Scan for the cell matching the given text and deliver its [x, y] coordinate at center. 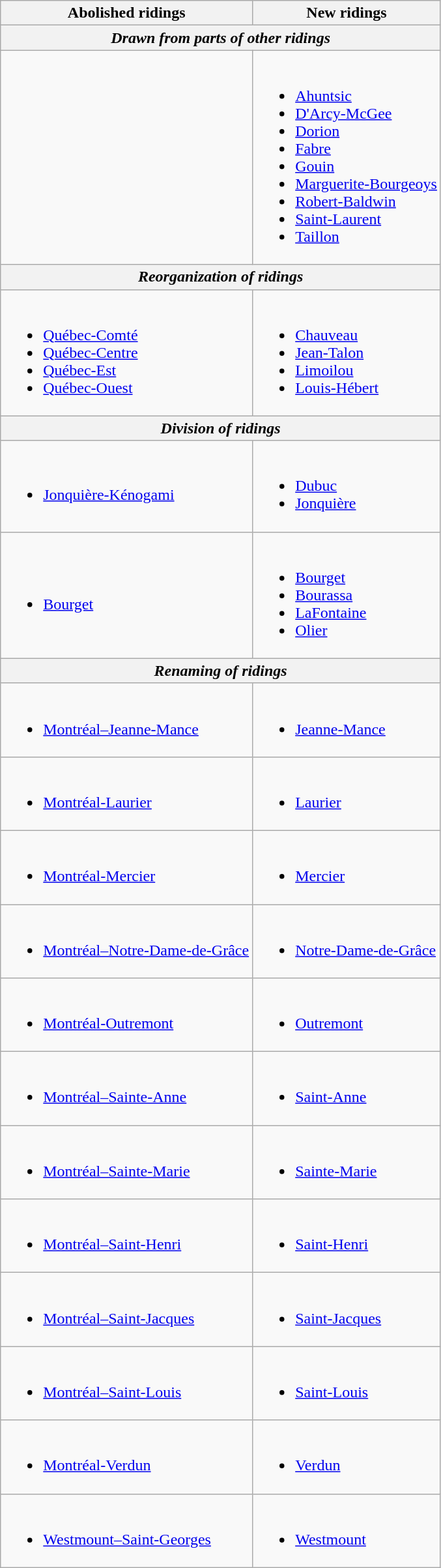
Drawn from parts of other ridings [221, 38]
Saint-Jacques [347, 1310]
Montréal–Saint-Louis [126, 1383]
Westmount [347, 1530]
Westmount–Saint-Georges [126, 1530]
Saint-Anne [347, 1088]
Saint-Louis [347, 1383]
AhuntsicD'Arcy-McGeeDorionFabreGouinMarguerite-BourgeoysRobert-BaldwinSaint-LaurentTaillon [347, 158]
Outremont [347, 1015]
Jonquière-Kénogami [126, 486]
Jeanne-Mance [347, 719]
DubucJonquière [347, 486]
Montréal–Sainte-Anne [126, 1088]
New ridings [347, 13]
Montréal–Notre-Dame-de-Grâce [126, 941]
Québec-ComtéQuébec-CentreQuébec-EstQuébec-Ouest [126, 353]
ChauveauJean-TalonLimoilouLouis-Hébert [347, 353]
Reorganization of ridings [221, 277]
Bourget [126, 595]
Montréal-Mercier [126, 867]
Sainte-Marie [347, 1163]
Verdun [347, 1457]
Montréal–Saint-Henri [126, 1236]
Mercier [347, 867]
Notre-Dame-de-Grâce [347, 941]
Division of ridings [221, 428]
Saint-Henri [347, 1236]
Abolished ridings [126, 13]
Montréal-Verdun [126, 1457]
Montréal–Jeanne-Mance [126, 719]
Laurier [347, 794]
Montréal–Saint-Jacques [126, 1310]
Montréal–Sainte-Marie [126, 1163]
BourgetBourassaLaFontaineOlier [347, 595]
Montréal-Outremont [126, 1015]
Renaming of ridings [221, 671]
Montréal-Laurier [126, 794]
